Scan for the cell matching the given text and deliver its (x, y) coordinate at center. 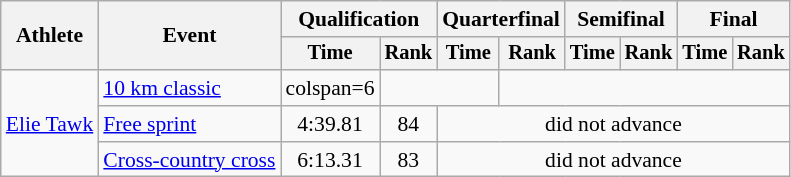
Semifinal (621, 19)
Free sprint (189, 124)
10 km classic (189, 88)
did not advance (614, 124)
Quarterfinal (501, 19)
Final (733, 19)
4:39.81 (330, 124)
Athlete (50, 36)
84 (409, 124)
colspan=6 (330, 88)
Event (189, 36)
Elie Tawk (50, 124)
Qualification (358, 19)
